Scan for the cell matching the given text and deliver its [x, y] coordinate at center. 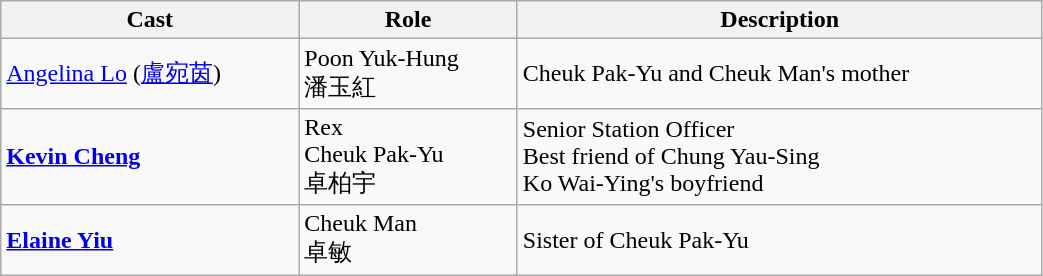
Cheuk Man 卓敏 [408, 240]
Senior Station Officer Best friend of Chung Yau-Sing Ko Wai-Ying's boyfriend [780, 156]
Angelina Lo (盧宛茵) [150, 74]
Kevin Cheng [150, 156]
Cast [150, 20]
Cheuk Pak-Yu and Cheuk Man's mother [780, 74]
Poon Yuk-Hung 潘玉紅 [408, 74]
Elaine Yiu [150, 240]
Rex Cheuk Pak-Yu 卓柏宇 [408, 156]
Description [780, 20]
Role [408, 20]
Sister of Cheuk Pak-Yu [780, 240]
